Provide the (X, Y) coordinate of the cell's center where the given text is located.  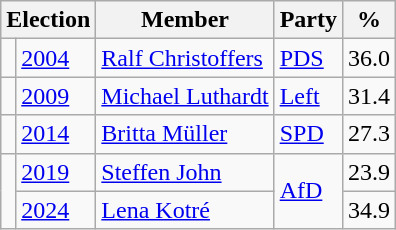
2019 (56, 172)
23.9 (370, 172)
2014 (56, 134)
AfD (308, 191)
Ralf Christoffers (185, 58)
Britta Müller (185, 134)
2004 (56, 58)
27.3 (370, 134)
SPD (308, 134)
34.9 (370, 210)
Steffen John (185, 172)
Member (185, 20)
PDS (308, 58)
Lena Kotré (185, 210)
2009 (56, 96)
Party (308, 20)
Michael Luthardt (185, 96)
2024 (56, 210)
31.4 (370, 96)
% (370, 20)
36.0 (370, 58)
Left (308, 96)
Election (48, 20)
